Output the (X, Y) coordinate of the center of the cell containing the given text.  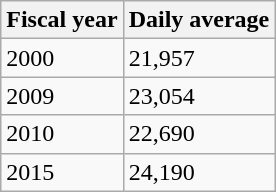
2000 (62, 58)
Fiscal year (62, 20)
23,054 (199, 96)
2009 (62, 96)
Daily average (199, 20)
2015 (62, 172)
24,190 (199, 172)
2010 (62, 134)
22,690 (199, 134)
21,957 (199, 58)
